Return (x, y) of the center of cell containing provided text 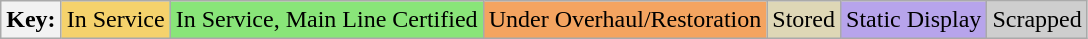
Static Display (914, 20)
In Service, Main Line Certified (326, 20)
In Service (116, 20)
Key: (31, 20)
Stored (804, 20)
Under Overhaul/Restoration (625, 20)
Scrapped (1037, 20)
